Return the [X, Y] coordinate for the center point of the cell that contains the specified text.  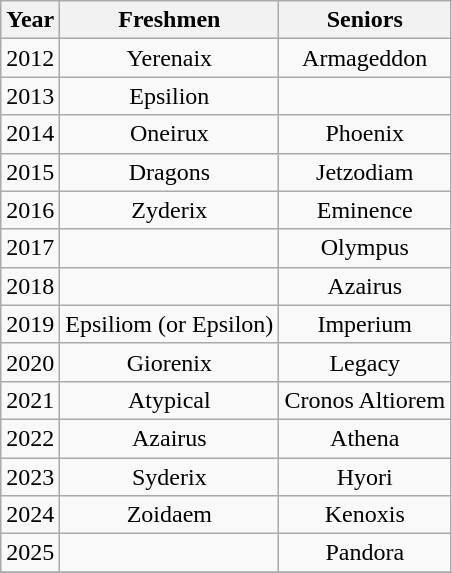
Hyori [365, 477]
2012 [30, 58]
2024 [30, 515]
2025 [30, 553]
Oneirux [170, 134]
Olympus [365, 248]
Zyderix [170, 210]
Year [30, 20]
Epsilion [170, 96]
Eminence [365, 210]
2015 [30, 172]
2018 [30, 286]
Jetzodiam [365, 172]
Legacy [365, 362]
2019 [30, 324]
Atypical [170, 400]
Epsiliom (or Epsilon) [170, 324]
Phoenix [365, 134]
Yerenaix [170, 58]
Cronos Altiorem [365, 400]
Imperium [365, 324]
2021 [30, 400]
2013 [30, 96]
Zoidaem [170, 515]
2017 [30, 248]
2023 [30, 477]
Giorenix [170, 362]
Armageddon [365, 58]
2016 [30, 210]
Syderix [170, 477]
2022 [30, 438]
Pandora [365, 553]
2020 [30, 362]
Freshmen [170, 20]
Dragons [170, 172]
Kenoxis [365, 515]
Athena [365, 438]
Seniors [365, 20]
2014 [30, 134]
